Search for the cell housing the specified text and yield its [X, Y] center coordinate. 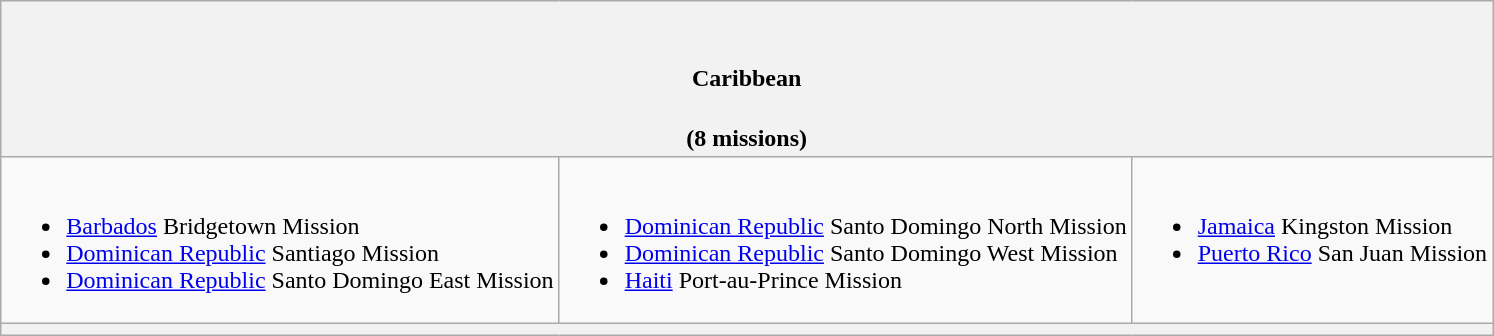
Caribbean(8 missions) [747, 79]
Barbados Bridgetown MissionDominican Republic Santiago MissionDominican Republic Santo Domingo East Mission [280, 240]
Dominican Republic Santo Domingo North MissionDominican Republic Santo Domingo West MissionHaiti Port-au-Prince Mission [846, 240]
Jamaica Kingston MissionPuerto Rico San Juan Mission [1312, 240]
